Scan for the cell matching the given text and deliver its [x, y] coordinate at center. 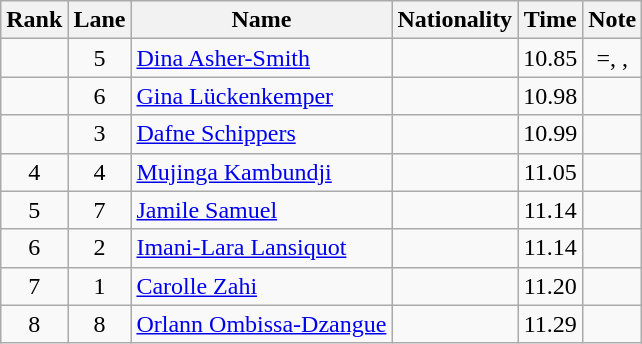
Note [612, 20]
2 [100, 248]
=, , [612, 58]
11.29 [550, 324]
Jamile Samuel [262, 210]
Time [550, 20]
11.20 [550, 286]
10.99 [550, 134]
Nationality [455, 20]
10.98 [550, 96]
10.85 [550, 58]
Imani-Lara Lansiquot [262, 248]
Gina Lückenkemper [262, 96]
11.05 [550, 172]
Mujinga Kambundji [262, 172]
Name [262, 20]
1 [100, 286]
Rank [34, 20]
Lane [100, 20]
Dina Asher-Smith [262, 58]
Carolle Zahi [262, 286]
Orlann Ombissa-Dzangue [262, 324]
3 [100, 134]
Dafne Schippers [262, 134]
